Extract the [X, Y] coordinate from the center of the cell holding the provided text.  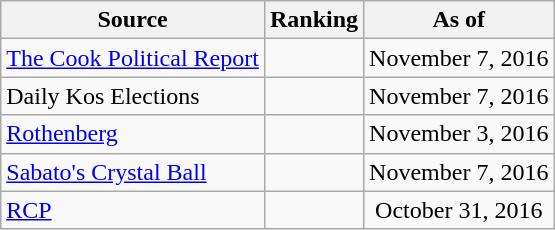
Sabato's Crystal Ball [133, 172]
November 3, 2016 [459, 134]
Source [133, 20]
Rothenberg [133, 134]
Daily Kos Elections [133, 96]
The Cook Political Report [133, 58]
Ranking [314, 20]
As of [459, 20]
October 31, 2016 [459, 210]
RCP [133, 210]
